Determine the [X, Y] coordinate at the center of the cell enclosing the given text.  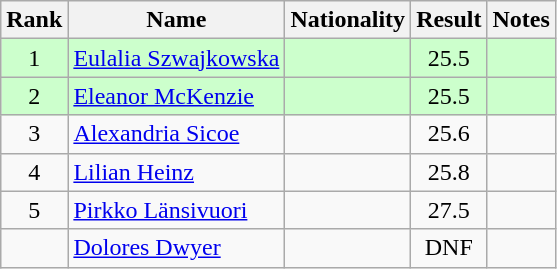
Result [449, 20]
Eleanor McKenzie [176, 96]
1 [34, 58]
5 [34, 210]
2 [34, 96]
Dolores Dwyer [176, 248]
Name [176, 20]
Nationality [348, 20]
3 [34, 134]
25.8 [449, 172]
Rank [34, 20]
4 [34, 172]
Notes [521, 20]
27.5 [449, 210]
Alexandria Sicoe [176, 134]
Lilian Heinz [176, 172]
Pirkko Länsivuori [176, 210]
DNF [449, 248]
Eulalia Szwajkowska [176, 58]
25.6 [449, 134]
